Provide the [X, Y] coordinate of the cell's center where the given text is located.  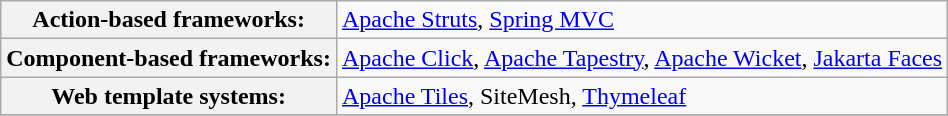
Apache Tiles, SiteMesh, Thymeleaf [642, 96]
Component-based frameworks: [169, 58]
Action-based frameworks: [169, 20]
Apache Click, Apache Tapestry, Apache Wicket, Jakarta Faces [642, 58]
Apache Struts, Spring MVC [642, 20]
Web template systems: [169, 96]
